Provide the (x, y) coordinate of the cell's center where the given text is located.  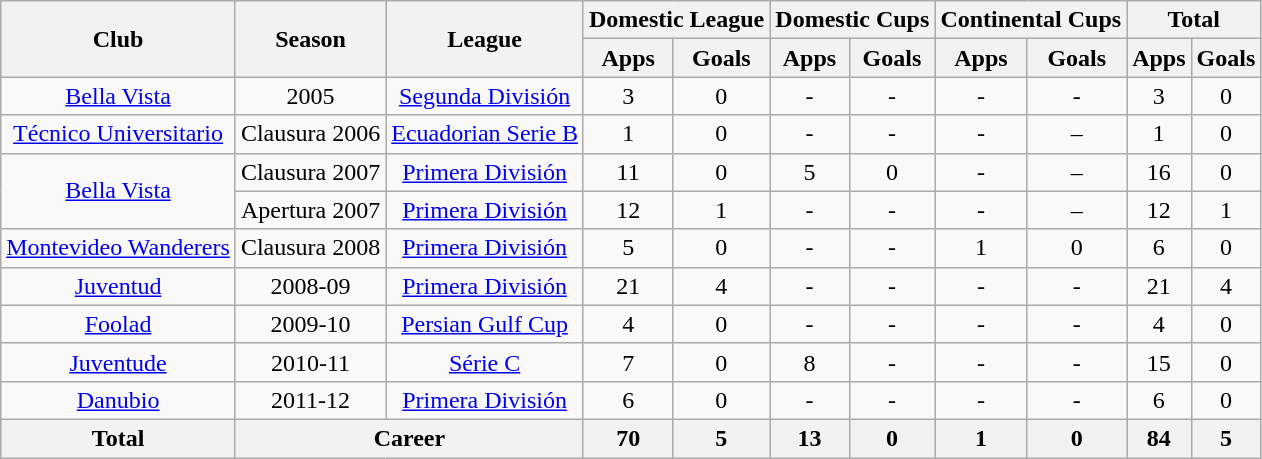
2010-11 (310, 362)
Ecuadorian Serie B (485, 134)
Season (310, 39)
70 (628, 438)
Continental Cups (1031, 20)
11 (628, 172)
8 (810, 362)
Clausura 2006 (310, 134)
Montevideo Wanderers (118, 248)
2009-10 (310, 324)
Segunda División (485, 96)
84 (1159, 438)
13 (810, 438)
Club (118, 39)
2008-09 (310, 286)
2011-12 (310, 400)
Danubio (118, 400)
League (485, 39)
Foolad (118, 324)
7 (628, 362)
Persian Gulf Cup (485, 324)
Domestic Cups (852, 20)
2005 (310, 96)
Clausura 2007 (310, 172)
Técnico Universitario (118, 134)
Juventud (118, 286)
Clausura 2008 (310, 248)
16 (1159, 172)
Career (409, 438)
15 (1159, 362)
Série C (485, 362)
Juventude (118, 362)
Apertura 2007 (310, 210)
Domestic League (676, 20)
